Extract the [x, y] coordinate from the center of the cell holding the provided text.  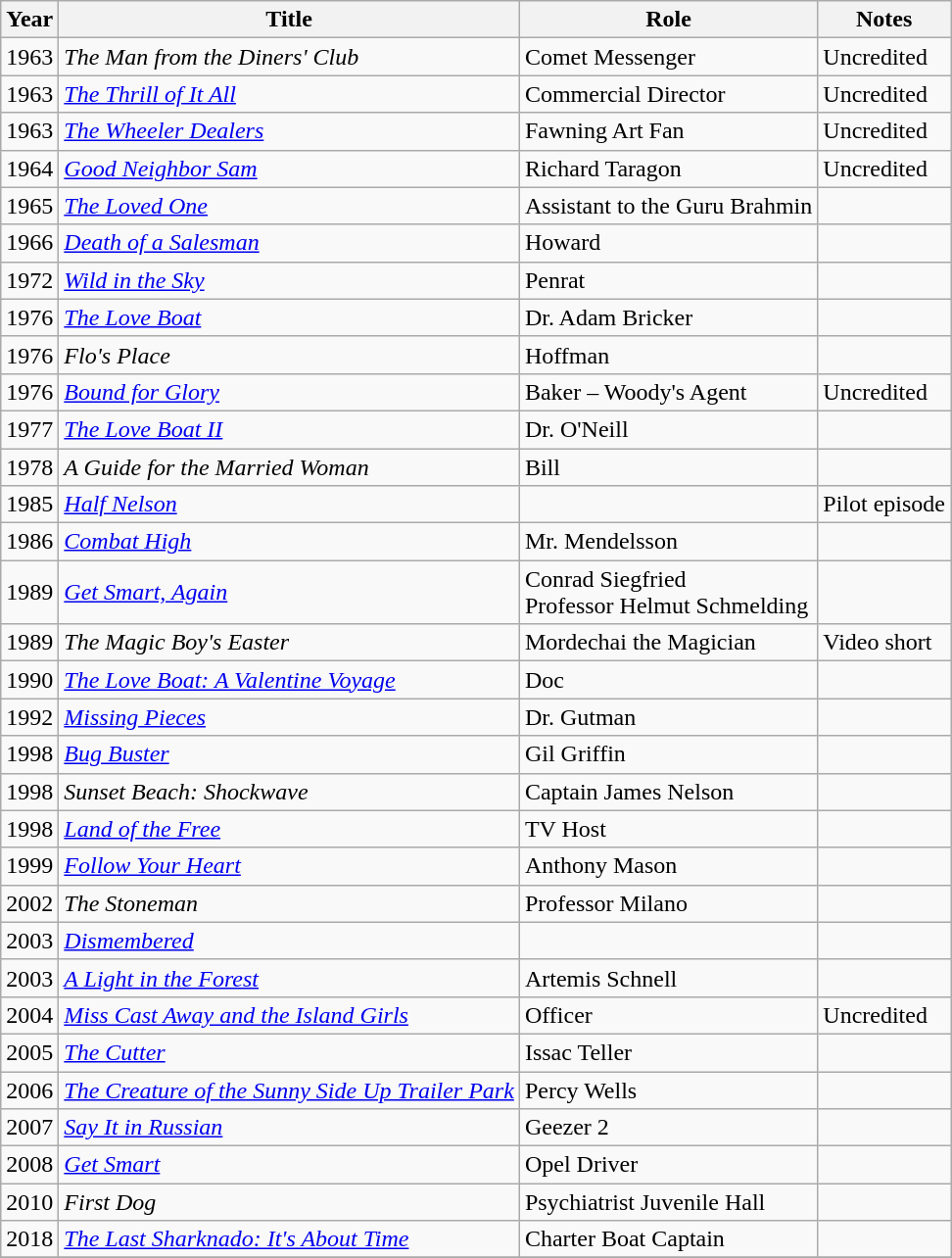
The Creature of the Sunny Side Up Trailer Park [290, 1090]
Percy Wells [668, 1090]
Sunset Beach: Shockwave [290, 792]
The Love Boat II [290, 429]
1966 [29, 243]
Doc [668, 680]
Issac Teller [668, 1052]
The Love Boat [290, 317]
Anthony Mason [668, 866]
Wild in the Sky [290, 280]
Combat High [290, 542]
Mordechai the Magician [668, 643]
1977 [29, 429]
1986 [29, 542]
Officer [668, 1015]
The Wheeler Dealers [290, 131]
Miss Cast Away and the Island Girls [290, 1015]
Charter Boat Captain [668, 1239]
2004 [29, 1015]
A Guide for the Married Woman [290, 467]
Bill [668, 467]
Comet Messenger [668, 57]
2018 [29, 1239]
Geezer 2 [668, 1128]
Pilot episode [884, 505]
Psychiatrist Juvenile Hall [668, 1202]
Captain James Nelson [668, 792]
Video short [884, 643]
Dr. O'Neill [668, 429]
1965 [29, 206]
Commercial Director [668, 94]
The Cutter [290, 1052]
Land of the Free [290, 829]
Dismembered [290, 941]
Mr. Mendelsson [668, 542]
The Magic Boy's Easter [290, 643]
Notes [884, 20]
Death of a Salesman [290, 243]
2008 [29, 1165]
1999 [29, 866]
Opel Driver [668, 1165]
Professor Milano [668, 903]
1972 [29, 280]
Year [29, 20]
First Dog [290, 1202]
Title [290, 20]
Conrad SiegfriedProfessor Helmut Schmelding [668, 592]
1964 [29, 169]
Missing Pieces [290, 717]
1978 [29, 467]
Flo's Place [290, 355]
Bound for Glory [290, 392]
Gil Griffin [668, 754]
Get Smart, Again [290, 592]
Penrat [668, 280]
The Love Boat: A Valentine Voyage [290, 680]
The Stoneman [290, 903]
2010 [29, 1202]
The Last Sharknado: It's About Time [290, 1239]
Good Neighbor Sam [290, 169]
Hoffman [668, 355]
Baker – Woody's Agent [668, 392]
1985 [29, 505]
A Light in the Forest [290, 978]
2005 [29, 1052]
1990 [29, 680]
2007 [29, 1128]
Richard Taragon [668, 169]
Howard [668, 243]
Role [668, 20]
TV Host [668, 829]
Bug Buster [290, 754]
Follow Your Heart [290, 866]
Say It in Russian [290, 1128]
Half Nelson [290, 505]
Artemis Schnell [668, 978]
Get Smart [290, 1165]
Dr. Adam Bricker [668, 317]
Dr. Gutman [668, 717]
The Loved One [290, 206]
The Thrill of It All [290, 94]
1992 [29, 717]
Fawning Art Fan [668, 131]
The Man from the Diners' Club [290, 57]
2006 [29, 1090]
2002 [29, 903]
Assistant to the Guru Brahmin [668, 206]
